Capture the cell that displays the provided text and extract its [X, Y] central coordinate. 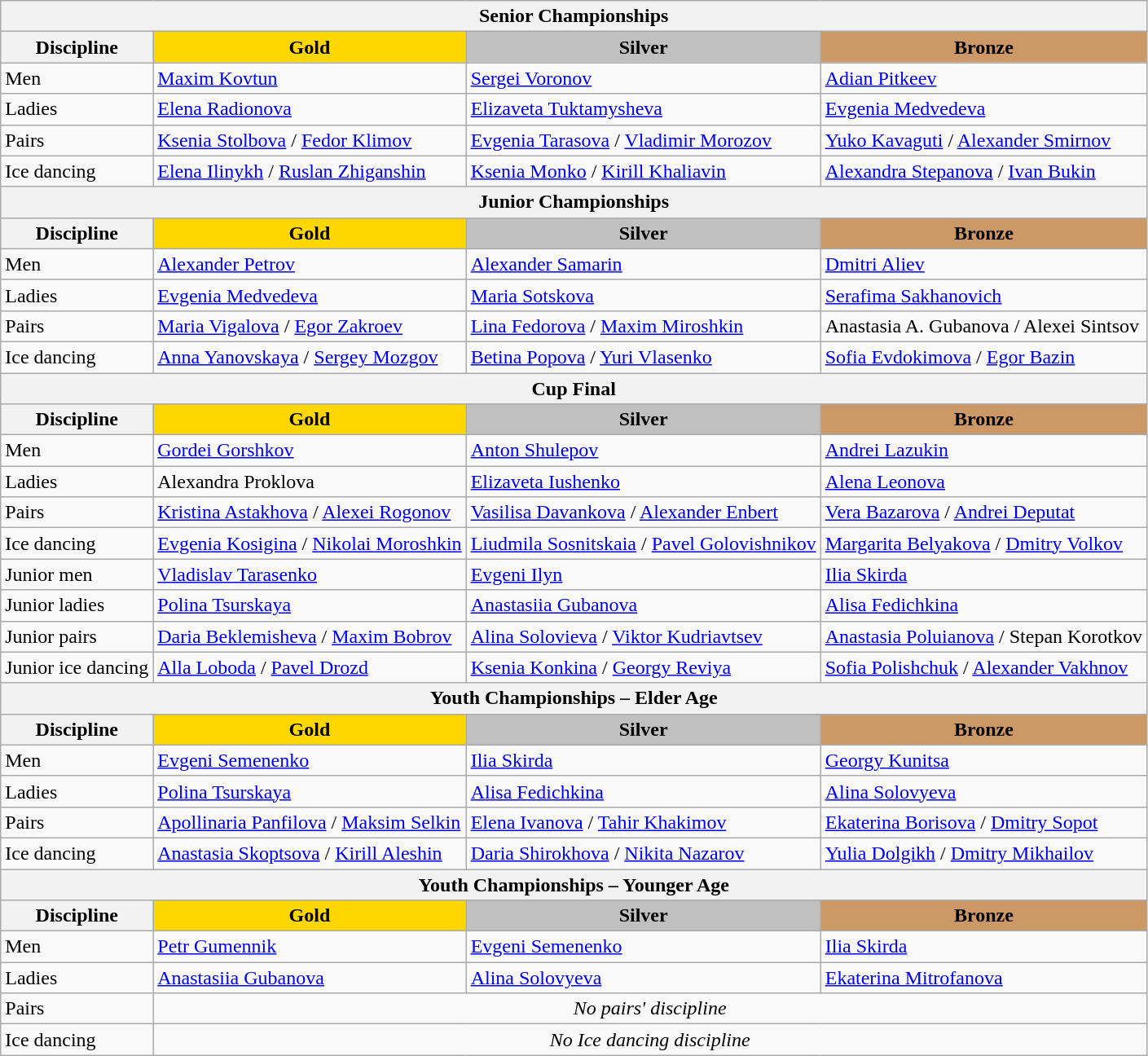
Youth Championships – Younger Age [574, 884]
Junior Championships [574, 202]
Vasilisa Davankova / Alexander Enbert [644, 513]
Alena Leonova [983, 482]
Alexander Samarin [644, 264]
Daria Shirokhova / Nikita Nazarov [644, 853]
Georgy Kunitsa [983, 760]
Ksenia Monko / Kirill Khaliavin [644, 171]
Junior ladies [77, 605]
Elizaveta Iushenko [644, 482]
Junior ice dancing [77, 667]
Maxim Kovtun [310, 78]
Sergei Voronov [644, 78]
Senior Championships [574, 16]
Vera Bazarova / Andrei Deputat [983, 513]
No Ice dancing discipline [650, 1040]
Youth Championships – Elder Age [574, 698]
Apollinaria Panfilova / Maksim Selkin [310, 822]
Ekaterina Borisova / Dmitry Sopot [983, 822]
Evgenia Tarasova / Vladimir Morozov [644, 140]
Ksenia Konkina / Georgy Reviya [644, 667]
Andrei Lazukin [983, 451]
Evgeni Ilyn [644, 574]
Margarita Belyakova / Dmitry Volkov [983, 543]
Elena Ilinykh / Ruslan Zhiganshin [310, 171]
Evgenia Kosigina / Nikolai Moroshkin [310, 543]
Kristina Astakhova / Alexei Rogonov [310, 513]
Sofia Polishchuk / Alexander Vakhnov [983, 667]
Elena Radionova [310, 109]
Anastasia A. Gubanova / Alexei Sintsov [983, 326]
Ekaterina Mitrofanova [983, 978]
Alla Loboda / Pavel Drozd [310, 667]
Junior pairs [77, 636]
Elizaveta Tuktamysheva [644, 109]
Anastasia Poluianova / Stepan Korotkov [983, 636]
Betina Popova / Yuri Vlasenko [644, 357]
Adian Pitkeev [983, 78]
Lina Fedorova / Maxim Miroshkin [644, 326]
Yulia Dolgikh / Dmitry Mikhailov [983, 853]
Junior men [77, 574]
Gordei Gorshkov [310, 451]
Ksenia Stolbova / Fedor Klimov [310, 140]
Elena Ivanova / Tahir Khakimov [644, 822]
Anton Shulepov [644, 451]
No pairs' discipline [650, 1009]
Vladislav Tarasenko [310, 574]
Alina Solovieva / Viktor Kudriavtsev [644, 636]
Daria Beklemisheva / Maxim Bobrov [310, 636]
Anastasia Skoptsova / Kirill Aleshin [310, 853]
Anna Yanovskaya / Sergey Mozgov [310, 357]
Yuko Kavaguti / Alexander Smirnov [983, 140]
Petr Gumennik [310, 947]
Alexandra Stepanova / Ivan Bukin [983, 171]
Alexandra Proklova [310, 482]
Maria Vigalova / Egor Zakroev [310, 326]
Dmitri Aliev [983, 264]
Sofia Evdokimova / Egor Bazin [983, 357]
Cup Final [574, 389]
Serafima Sakhanovich [983, 295]
Alexander Petrov [310, 264]
Maria Sotskova [644, 295]
Liudmila Sosnitskaia / Pavel Golovishnikov [644, 543]
